Capture the cell that displays the provided text and extract its [X, Y] central coordinate. 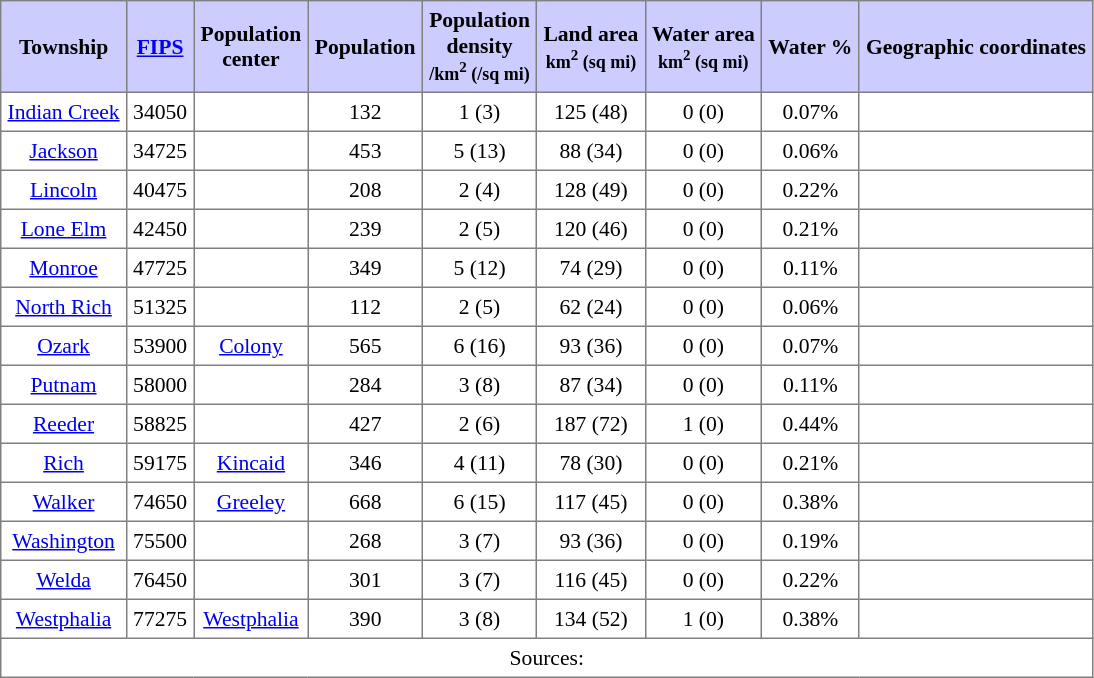
Kincaid [251, 462]
Monroe [64, 268]
565 [365, 346]
40475 [160, 190]
Land areakm2 (sq mi) [591, 47]
427 [365, 424]
Welda [64, 580]
Walker [64, 502]
0.44% [811, 424]
North Rich [64, 306]
208 [365, 190]
Rich [64, 462]
78 (30) [591, 462]
346 [365, 462]
87 (34) [591, 384]
6 (16) [479, 346]
Lincoln [64, 190]
34050 [160, 112]
Greeley [251, 502]
59175 [160, 462]
42450 [160, 228]
Populationcenter [251, 47]
390 [365, 618]
Geographic coordinates [976, 47]
6 (15) [479, 502]
125 (48) [591, 112]
128 (49) [591, 190]
668 [365, 502]
5 (13) [479, 150]
Ozark [64, 346]
Township [64, 47]
75500 [160, 540]
58825 [160, 424]
74650 [160, 502]
FIPS [160, 47]
Populationdensity/km2 (/sq mi) [479, 47]
349 [365, 268]
Sources: [547, 658]
Indian Creek [64, 112]
34725 [160, 150]
Reeder [64, 424]
112 [365, 306]
284 [365, 384]
76450 [160, 580]
117 (45) [591, 502]
120 (46) [591, 228]
2 (4) [479, 190]
88 (34) [591, 150]
Colony [251, 346]
51325 [160, 306]
116 (45) [591, 580]
Population [365, 47]
132 [365, 112]
62 (24) [591, 306]
77275 [160, 618]
58000 [160, 384]
4 (11) [479, 462]
Washington [64, 540]
1 (3) [479, 112]
74 (29) [591, 268]
Water areakm2 (sq mi) [703, 47]
53900 [160, 346]
Jackson [64, 150]
Water % [811, 47]
5 (12) [479, 268]
0.19% [811, 540]
47725 [160, 268]
Lone Elm [64, 228]
268 [365, 540]
134 (52) [591, 618]
Putnam [64, 384]
187 (72) [591, 424]
239 [365, 228]
453 [365, 150]
2 (6) [479, 424]
301 [365, 580]
